From the cell containing the given text, extract its center point as (x, y) coordinate. 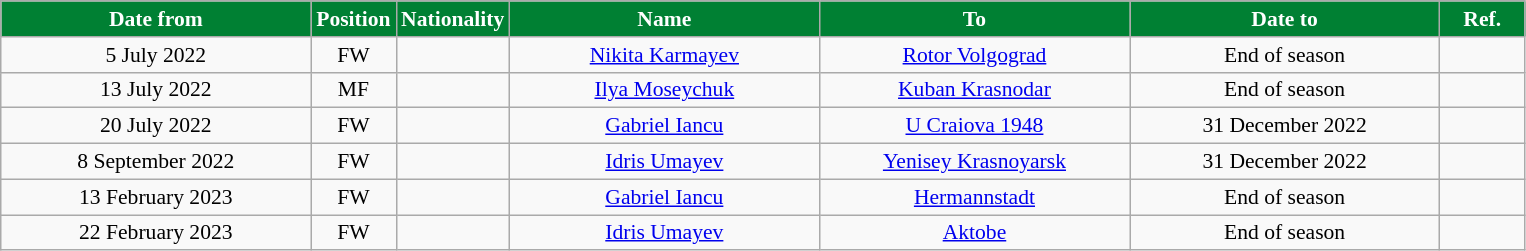
22 February 2023 (156, 233)
Rotor Volgograd (974, 55)
Aktobe (974, 233)
MF (354, 90)
Ref. (1482, 19)
Name (664, 19)
Nikita Karmayev (664, 55)
13 February 2023 (156, 197)
U Craiova 1948 (974, 126)
Kuban Krasnodar (974, 90)
Ilya Moseychuk (664, 90)
Date from (156, 19)
Hermannstadt (974, 197)
Date to (1285, 19)
Nationality (452, 19)
To (974, 19)
8 September 2022 (156, 162)
Position (354, 19)
20 July 2022 (156, 126)
13 July 2022 (156, 90)
Yenisey Krasnoyarsk (974, 162)
5 July 2022 (156, 55)
